Return the (x, y) coordinate for the center point of the cell that contains the specified text.  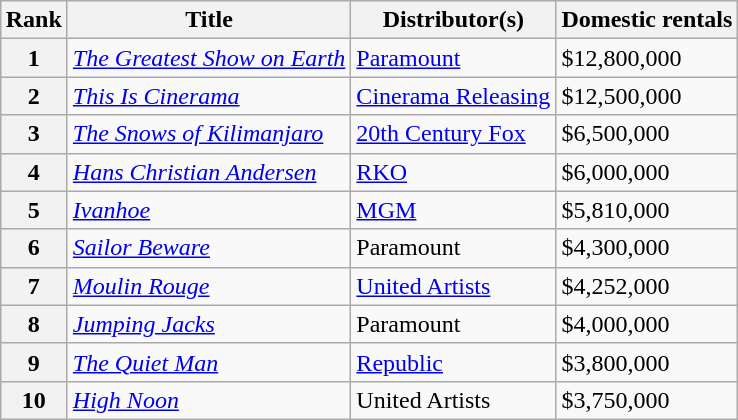
The Snows of Kilimanjaro (209, 134)
3 (34, 134)
Title (209, 20)
$4,000,000 (647, 324)
7 (34, 286)
$3,750,000 (647, 400)
Republic (454, 362)
High Noon (209, 400)
$4,252,000 (647, 286)
Cinerama Releasing (454, 96)
MGM (454, 210)
$12,500,000 (647, 96)
4 (34, 172)
$6,000,000 (647, 172)
This Is Cinerama (209, 96)
8 (34, 324)
Distributor(s) (454, 20)
$3,800,000 (647, 362)
6 (34, 248)
RKO (454, 172)
Hans Christian Andersen (209, 172)
$4,300,000 (647, 248)
20th Century Fox (454, 134)
Jumping Jacks (209, 324)
Ivanhoe (209, 210)
$12,800,000 (647, 58)
$5,810,000 (647, 210)
$6,500,000 (647, 134)
Rank (34, 20)
The Quiet Man (209, 362)
Sailor Beware (209, 248)
The Greatest Show on Earth (209, 58)
5 (34, 210)
Moulin Rouge (209, 286)
2 (34, 96)
Domestic rentals (647, 20)
1 (34, 58)
10 (34, 400)
9 (34, 362)
